Extract the (x, y) coordinate from the center of the cell holding the provided text.  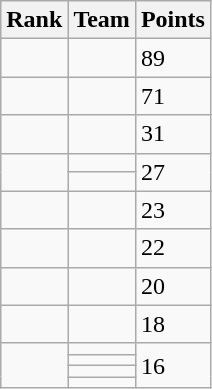
23 (172, 210)
Rank (34, 20)
89 (172, 58)
Team (102, 20)
22 (172, 248)
18 (172, 324)
27 (172, 172)
20 (172, 286)
31 (172, 134)
71 (172, 96)
16 (172, 365)
Points (172, 20)
